Identify which cell holds the provided text, then report its (X, Y) central coordinate. 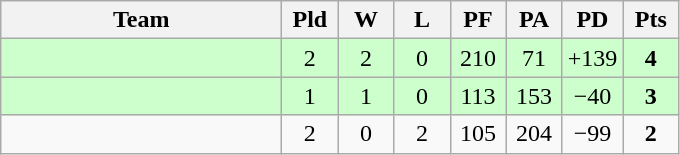
3 (651, 96)
4 (651, 58)
PA (534, 20)
−40 (592, 96)
PD (592, 20)
+139 (592, 58)
71 (534, 58)
−99 (592, 134)
153 (534, 96)
L (422, 20)
Team (142, 20)
Pld (310, 20)
204 (534, 134)
210 (478, 58)
PF (478, 20)
W (366, 20)
113 (478, 96)
105 (478, 134)
Pts (651, 20)
